Search for the cell housing the specified text and yield its [x, y] center coordinate. 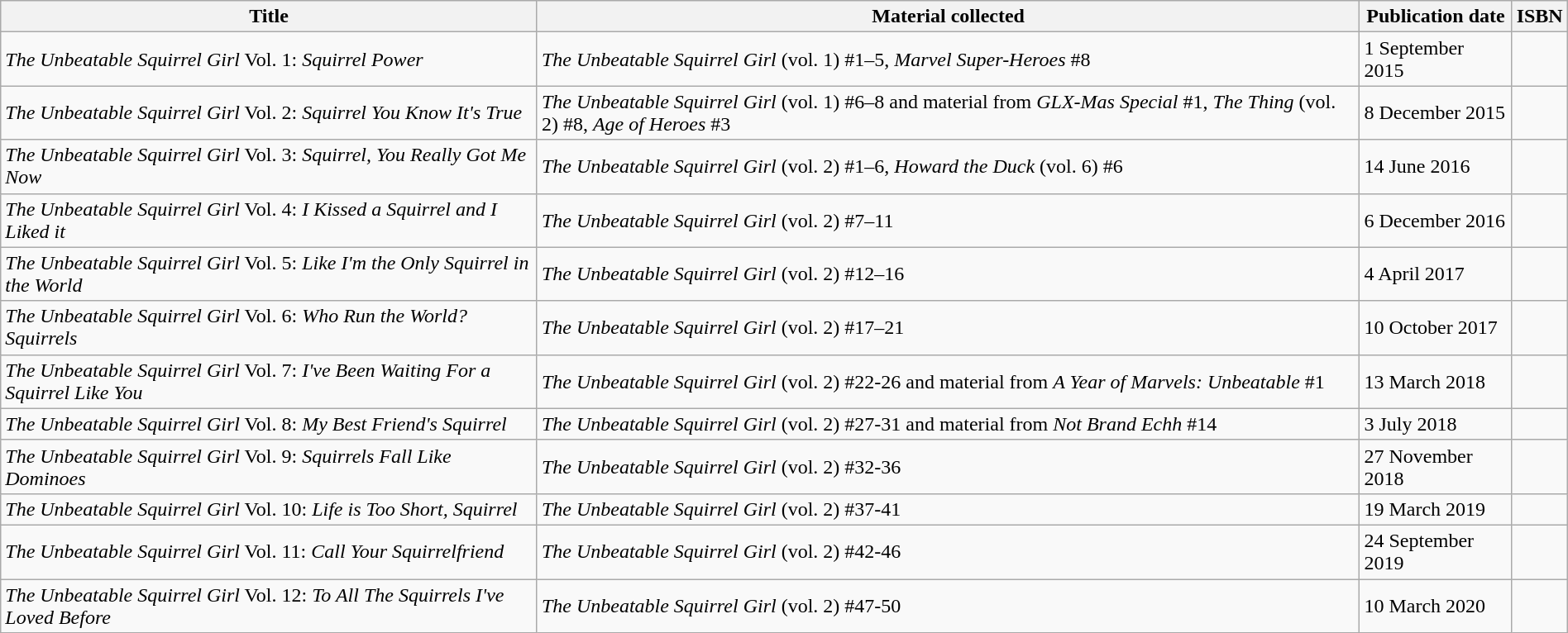
The Unbeatable Squirrel Girl Vol. 12: To All The Squirrels I've Loved Before [270, 605]
14 June 2016 [1436, 167]
Title [270, 17]
The Unbeatable Squirrel Girl Vol. 4: I Kissed a Squirrel and I Liked it [270, 220]
4 April 2017 [1436, 274]
The Unbeatable Squirrel Girl (vol. 2) #37-41 [948, 509]
13 March 2018 [1436, 382]
The Unbeatable Squirrel Girl (vol. 2) #42-46 [948, 552]
The Unbeatable Squirrel Girl (vol. 2) #22-26 and material from A Year of Marvels: Unbeatable #1 [948, 382]
The Unbeatable Squirrel Girl Vol. 7: I've Been Waiting For a Squirrel Like You [270, 382]
The Unbeatable Squirrel Girl Vol. 1: Squirrel Power [270, 59]
1 September 2015 [1436, 59]
The Unbeatable Squirrel Girl Vol. 3: Squirrel, You Really Got Me Now [270, 167]
The Unbeatable Squirrel Girl (vol. 2) #7–11 [948, 220]
The Unbeatable Squirrel Girl Vol. 10: Life is Too Short, Squirrel [270, 509]
8 December 2015 [1436, 112]
The Unbeatable Squirrel Girl Vol. 5: Like I'm the Only Squirrel in the World [270, 274]
10 March 2020 [1436, 605]
19 March 2019 [1436, 509]
ISBN [1540, 17]
The Unbeatable Squirrel Girl Vol. 11: Call Your Squirrelfriend [270, 552]
3 July 2018 [1436, 424]
The Unbeatable Squirrel Girl Vol. 9: Squirrels Fall Like Dominoes [270, 466]
The Unbeatable Squirrel Girl Vol. 8: My Best Friend's Squirrel [270, 424]
10 October 2017 [1436, 327]
The Unbeatable Squirrel Girl (vol. 2) #47-50 [948, 605]
Material collected [948, 17]
The Unbeatable Squirrel Girl Vol. 6: Who Run the World? Squirrels [270, 327]
The Unbeatable Squirrel Girl (vol. 2) #32-36 [948, 466]
27 November 2018 [1436, 466]
The Unbeatable Squirrel Girl (vol. 2) #17–21 [948, 327]
The Unbeatable Squirrel Girl (vol. 1) #6–8 and material from GLX-Mas Special #1, The Thing (vol. 2) #8, Age of Heroes #3 [948, 112]
The Unbeatable Squirrel Girl (vol. 2) #1–6, Howard the Duck (vol. 6) #6 [948, 167]
The Unbeatable Squirrel Girl (vol. 2) #27-31 and material from Not Brand Echh #14 [948, 424]
Publication date [1436, 17]
24 September 2019 [1436, 552]
6 December 2016 [1436, 220]
The Unbeatable Squirrel Girl Vol. 2: Squirrel You Know It's True [270, 112]
The Unbeatable Squirrel Girl (vol. 2) #12–16 [948, 274]
The Unbeatable Squirrel Girl (vol. 1) #1–5, Marvel Super-Heroes #8 [948, 59]
